Find where the given text appears and provide that cell's center as (x, y) coordinate. 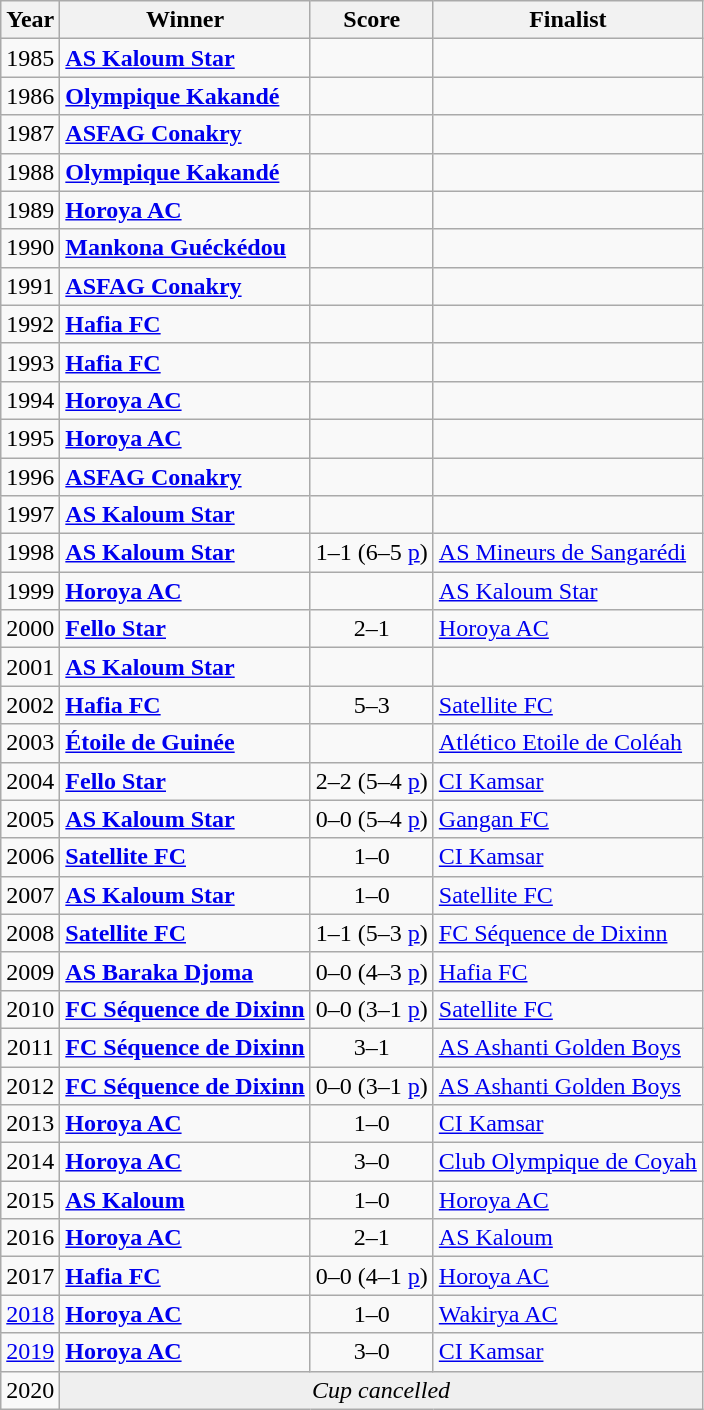
1995 (30, 438)
Cup cancelled (382, 1390)
3–1 (372, 1047)
Atlético Etoile de Coléah (568, 743)
1991 (30, 286)
1999 (30, 591)
0–0 (5–4 p) (372, 819)
AS Baraka Djoma (185, 971)
2003 (30, 743)
Finalist (568, 20)
1989 (30, 210)
1992 (30, 324)
Mankona Guéckédou (185, 248)
1994 (30, 400)
1988 (30, 172)
1996 (30, 477)
2000 (30, 629)
2017 (30, 1276)
2019 (30, 1352)
1–1 (6–5 p) (372, 553)
2009 (30, 971)
2020 (30, 1390)
1990 (30, 248)
2007 (30, 895)
2015 (30, 1200)
1985 (30, 58)
1993 (30, 362)
2001 (30, 667)
Étoile de Guinée (185, 743)
1998 (30, 553)
2012 (30, 1085)
2006 (30, 857)
Winner (185, 20)
1987 (30, 134)
Wakirya AC (568, 1314)
1986 (30, 96)
2005 (30, 819)
2008 (30, 933)
1–1 (5–3 p) (372, 933)
5–3 (372, 705)
0–0 (4–1 p) (372, 1276)
2014 (30, 1162)
2011 (30, 1047)
2018 (30, 1314)
Club Olympique de Coyah (568, 1162)
Gangan FC (568, 819)
2016 (30, 1238)
2013 (30, 1124)
0–0 (4–3 p) (372, 971)
2–2 (5–4 p) (372, 781)
AS Mineurs de Sangarédi (568, 553)
2010 (30, 1009)
2004 (30, 781)
Score (372, 20)
1997 (30, 515)
2002 (30, 705)
Year (30, 20)
